From the cell containing the given text, extract its center point as [x, y] coordinate. 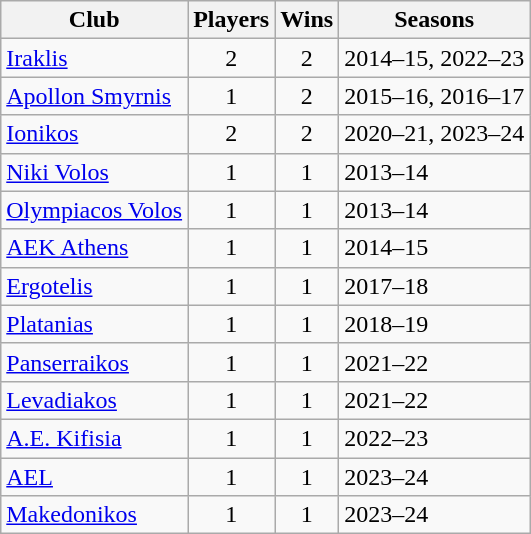
2018–19 [434, 324]
2015–16, 2016–17 [434, 96]
AEK Athens [94, 248]
Platanias [94, 324]
2017–18 [434, 286]
Ergotelis [94, 286]
Club [94, 20]
Wins [307, 20]
Niki Volos [94, 172]
Olympiacos Volos [94, 210]
Seasons [434, 20]
Ionikos [94, 134]
Makedonikos [94, 515]
Levadiakos [94, 400]
2022–23 [434, 438]
2014–15 [434, 248]
AEL [94, 477]
Apollon Smyrnis [94, 96]
Players [232, 20]
Panserraikos [94, 362]
Iraklis [94, 58]
A.E. Kifisia [94, 438]
2014–15, 2022–23 [434, 58]
2020–21, 2023–24 [434, 134]
